Capture the cell that displays the provided text and extract its [x, y] central coordinate. 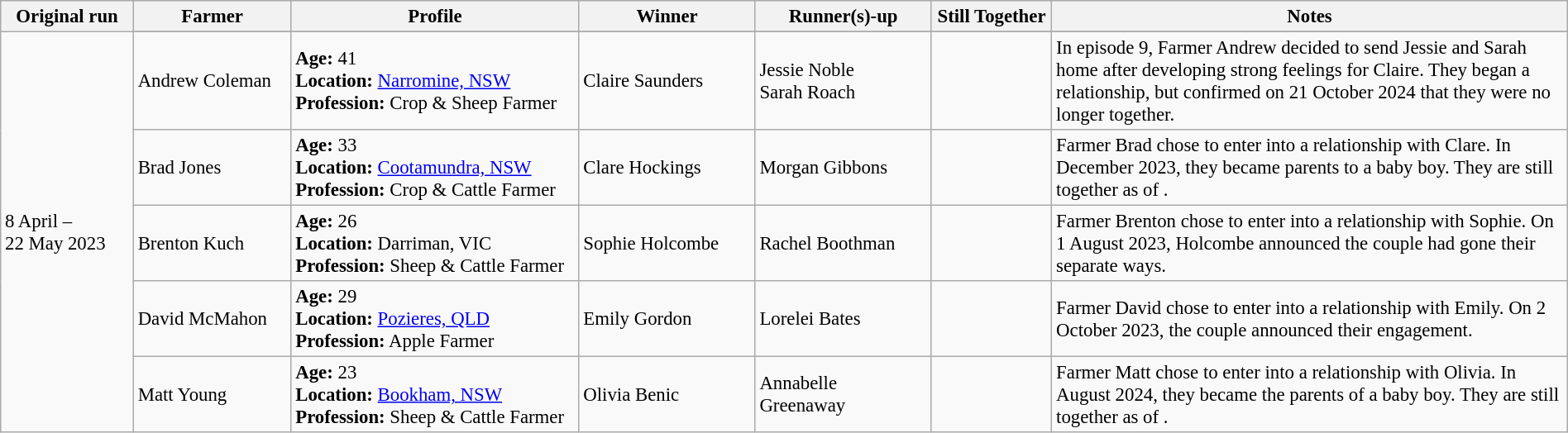
Morgan Gibbons [844, 168]
Farmer Brenton chose to enter into a relationship with Sophie. On 1 August 2023, Holcombe announced the couple had gone their separate ways. [1310, 244]
Matt Young [212, 395]
Farmer David chose to enter into a relationship with Emily. On 2 October 2023, the couple announced their engagement. [1310, 319]
Age: 41 Location: Narromine, NSW Profession: Crop & Sheep Farmer [435, 81]
8 April – 22 May 2023 [68, 233]
Winner [667, 17]
Profile [435, 17]
Claire Saunders [667, 81]
Emily Gordon [667, 319]
Jessie Noble Sarah Roach [844, 81]
Farmer [212, 17]
Farmer Brad chose to enter into a relationship with Clare. In December 2023, they became parents to a baby boy. They are still together as of . [1310, 168]
Sophie Holcombe [667, 244]
Age: 29 Location: Pozieres, QLD Profession: Apple Farmer [435, 319]
Olivia Benic [667, 395]
David McMahon [212, 319]
Lorelei Bates [844, 319]
Clare Hockings [667, 168]
Still Together [992, 17]
Original run [68, 17]
Andrew Coleman [212, 81]
Brenton Kuch [212, 244]
Rachel Boothman [844, 244]
Age: 23 Location: Bookham, NSW Profession: Sheep & Cattle Farmer [435, 395]
Age: 33 Location: Cootamundra, NSW Profession: Crop & Cattle Farmer [435, 168]
Annabelle Greenaway [844, 395]
Farmer Matt chose to enter into a relationship with Olivia. In August 2024, they became the parents of a baby boy. They are still together as of . [1310, 395]
Age: 26 Location: Darriman, VIC Profession: Sheep & Cattle Farmer [435, 244]
Brad Jones [212, 168]
Runner(s)-up [844, 17]
Notes [1310, 17]
